Capture the cell that displays the provided text and extract its [X, Y] central coordinate. 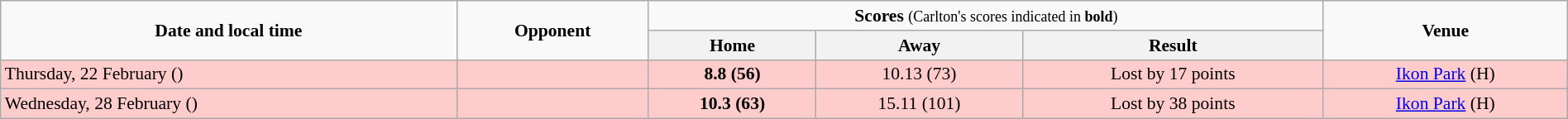
Opponent [552, 30]
15.11 (101) [920, 104]
8.8 (56) [732, 74]
Result [1173, 45]
10.3 (63) [732, 104]
Home [732, 45]
Scores (Carlton's scores indicated in bold) [986, 16]
Lost by 38 points [1173, 104]
Lost by 17 points [1173, 74]
Away [920, 45]
Thursday, 22 February () [228, 74]
Date and local time [228, 30]
Venue [1446, 30]
Wednesday, 28 February () [228, 104]
10.13 (73) [920, 74]
